Determine the (X, Y) coordinate at the center of the cell enclosing the given text.  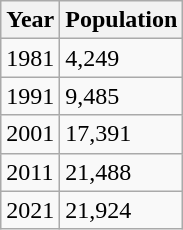
1981 (30, 58)
1991 (30, 96)
9,485 (122, 96)
2021 (30, 210)
Year (30, 20)
Population (122, 20)
4,249 (122, 58)
21,488 (122, 172)
21,924 (122, 210)
2011 (30, 172)
2001 (30, 134)
17,391 (122, 134)
